For the text-containing cell, return its midpoint in (X, Y) coordinate format. 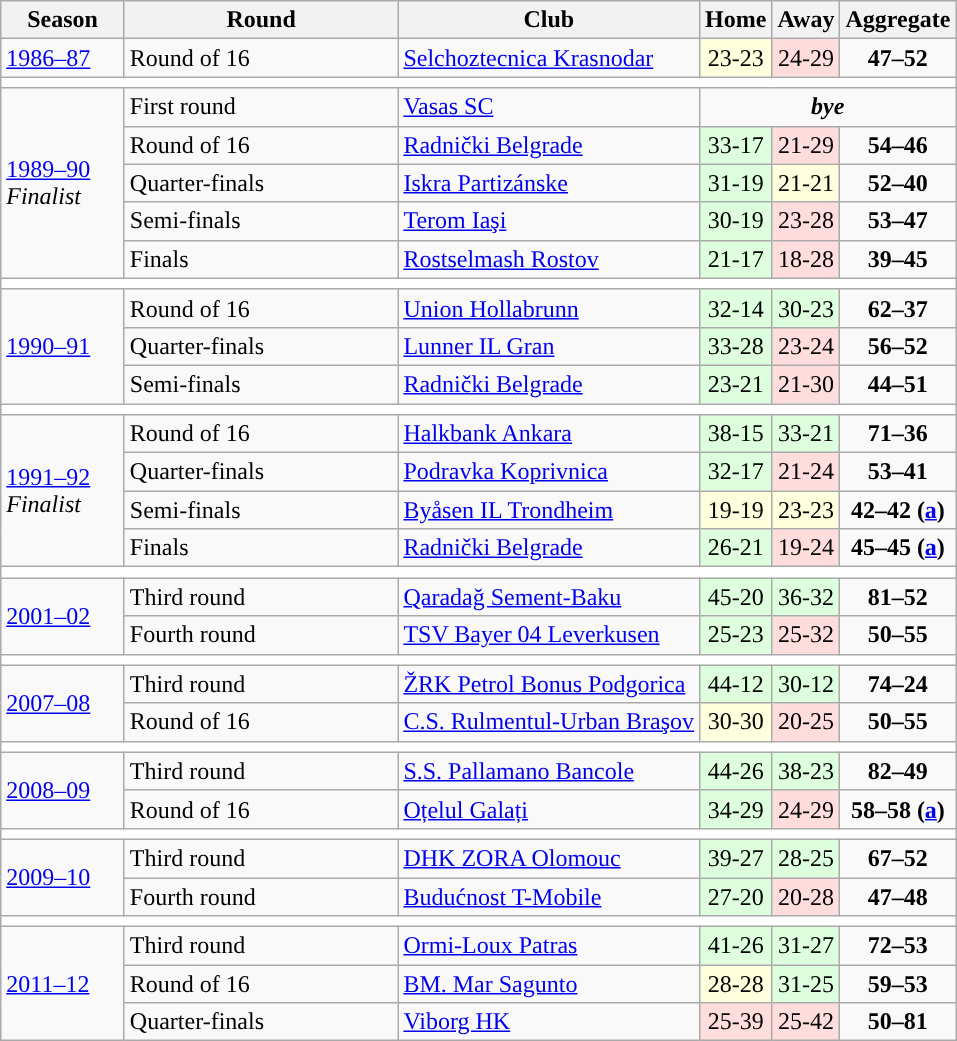
31-25 (806, 984)
53–41 (898, 472)
S.S. Pallamano Bancole (549, 771)
31-19 (736, 183)
20-28 (806, 897)
44-12 (736, 684)
30-23 (806, 308)
2011–12 (63, 984)
36-32 (806, 597)
Season (63, 20)
44–51 (898, 384)
TSV Bayer 04 Leverkusen (549, 635)
1986–87 (63, 58)
33-21 (806, 434)
Halkbank Ankara (549, 434)
53–47 (898, 221)
Iskra Partizánske (549, 183)
50–81 (898, 1022)
59–53 (898, 984)
2008–09 (63, 790)
Selchoztecnica Krasnodar (549, 58)
Union Hollabrunn (549, 308)
41-26 (736, 946)
47–48 (898, 897)
33-28 (736, 346)
31-27 (806, 946)
2001–02 (63, 616)
32-14 (736, 308)
20-25 (806, 722)
44-26 (736, 771)
28-25 (806, 858)
C.S. Rulmentul-Urban Braşov (549, 722)
74–24 (898, 684)
32-17 (736, 472)
39-27 (736, 858)
2009–10 (63, 877)
21-24 (806, 472)
Rostselmash Rostov (549, 259)
26-21 (736, 548)
25-39 (736, 1022)
72–53 (898, 946)
38-15 (736, 434)
21-21 (806, 183)
Podravka Koprivnica (549, 472)
33-17 (736, 145)
ŽRK Petrol Bonus Podgorica (549, 684)
42–42 (a) (898, 510)
47–52 (898, 58)
45-20 (736, 597)
30-19 (736, 221)
21-29 (806, 145)
52–40 (898, 183)
21-30 (806, 384)
DHK ZORA Olomouc (549, 858)
bye (828, 107)
25-32 (806, 635)
Away (806, 20)
18-28 (806, 259)
23-21 (736, 384)
First round (261, 107)
27-20 (736, 897)
Oțelul Galați (549, 809)
Viborg HK (549, 1022)
Aggregate (898, 20)
67–52 (898, 858)
BM. Mar Sagunto (549, 984)
56–52 (898, 346)
23-24 (806, 346)
54–46 (898, 145)
39–45 (898, 259)
81–52 (898, 597)
34-29 (736, 809)
1991–92 Finalist (63, 491)
19-24 (806, 548)
30-30 (736, 722)
Home (736, 20)
82–49 (898, 771)
23-28 (806, 221)
19-19 (736, 510)
Vasas SC (549, 107)
2007–08 (63, 703)
Round (261, 20)
Byåsen IL Trondheim (549, 510)
Ormi-Loux Patras (549, 946)
Club (549, 20)
45–45 (a) (898, 548)
Lunner IL Gran (549, 346)
21-17 (736, 259)
30-12 (806, 684)
62–37 (898, 308)
Budućnost T-Mobile (549, 897)
25-23 (736, 635)
25-42 (806, 1022)
1990–91 (63, 346)
38-23 (806, 771)
Qaradağ Sement-Baku (549, 597)
71–36 (898, 434)
28-28 (736, 984)
1989–90 Finalist (63, 183)
58–58 (a) (898, 809)
Terom Iaşi (549, 221)
